Find where the given text appears and provide that cell's center as (X, Y) coordinate. 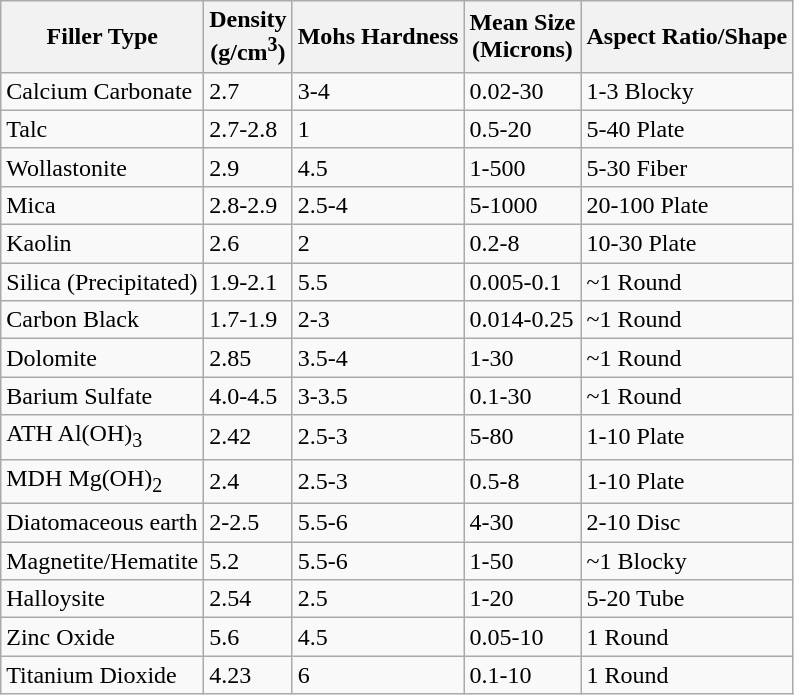
2 (378, 244)
0.5-20 (522, 129)
2.5 (378, 599)
2.6 (248, 244)
0.5-8 (522, 481)
3-4 (378, 91)
Talc (102, 129)
20-100 Plate (687, 205)
0.1-30 (522, 396)
2-2.5 (248, 523)
5.6 (248, 637)
1-500 (522, 167)
2.54 (248, 599)
4.23 (248, 675)
1.9-2.1 (248, 282)
2.4 (248, 481)
Mean Size(Microns) (522, 37)
Silica (Precipitated) (102, 282)
5-40 Plate (687, 129)
0.014-0.25 (522, 320)
Mica (102, 205)
Diatomaceous earth (102, 523)
0.005-0.1 (522, 282)
Kaolin (102, 244)
3-3.5 (378, 396)
4.0-4.5 (248, 396)
ATH Al(OH)3 (102, 437)
Titanium Dioxide (102, 675)
Barium Sulfate (102, 396)
6 (378, 675)
2.7-2.8 (248, 129)
Filler Type (102, 37)
3.5-4 (378, 358)
Aspect Ratio/Shape (687, 37)
1-20 (522, 599)
~1 Blocky (687, 561)
2-10 Disc (687, 523)
1-3 Blocky (687, 91)
MDH Mg(OH)2 (102, 481)
10-30 Plate (687, 244)
Density(g/cm3) (248, 37)
1-30 (522, 358)
5.5 (378, 282)
4-30 (522, 523)
1.7-1.9 (248, 320)
5-30 Fiber (687, 167)
5-20 Tube (687, 599)
0.05-10 (522, 637)
0.2-8 (522, 244)
1-50 (522, 561)
2.9 (248, 167)
2.5-4 (378, 205)
2.8-2.9 (248, 205)
Mohs Hardness (378, 37)
1 (378, 129)
Calcium Carbonate (102, 91)
Magnetite/Hematite (102, 561)
2.85 (248, 358)
Halloysite (102, 599)
5-1000 (522, 205)
2.42 (248, 437)
5.2 (248, 561)
0.02-30 (522, 91)
2.7 (248, 91)
2-3 (378, 320)
Carbon Black (102, 320)
0.1-10 (522, 675)
Zinc Oxide (102, 637)
Wollastonite (102, 167)
Dolomite (102, 358)
5-80 (522, 437)
